Extract the [X, Y] coordinate from the center of the cell holding the provided text.  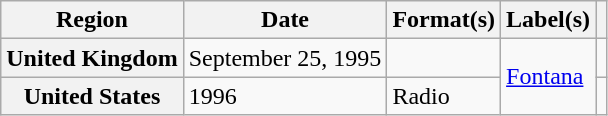
United States [92, 96]
Format(s) [444, 20]
September 25, 1995 [285, 58]
Date [285, 20]
Region [92, 20]
Label(s) [548, 20]
Radio [444, 96]
Fontana [548, 77]
1996 [285, 96]
United Kingdom [92, 58]
